Return the [x, y] coordinate for the center point of the cell that contains the specified text.  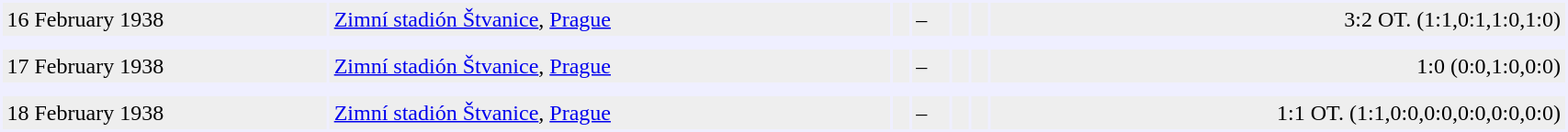
3:2 OT. (1:1,0:1,1:0,1:0) [1277, 19]
1:0 (0:0,1:0,0:0) [1277, 66]
1:1 OT. (1:1,0:0,0:0,0:0,0:0,0:0) [1277, 113]
18 February 1938 [165, 113]
17 February 1938 [165, 66]
16 February 1938 [165, 19]
